Find where the given text appears and provide that cell's center as (x, y) coordinate. 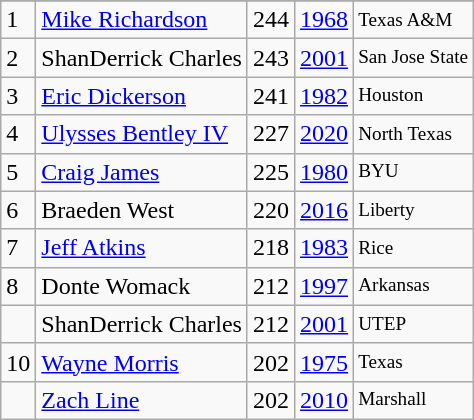
Mike Richardson (142, 20)
10 (18, 362)
218 (270, 248)
4 (18, 134)
North Texas (414, 134)
243 (270, 58)
8 (18, 286)
227 (270, 134)
1980 (324, 172)
3 (18, 96)
Braeden West (142, 210)
Craig James (142, 172)
Texas A&M (414, 20)
Zach Line (142, 400)
1968 (324, 20)
San Jose State (414, 58)
Eric Dickerson (142, 96)
Liberty (414, 210)
1 (18, 20)
1983 (324, 248)
2016 (324, 210)
1997 (324, 286)
Marshall (414, 400)
Rice (414, 248)
Wayne Morris (142, 362)
6 (18, 210)
220 (270, 210)
2 (18, 58)
2020 (324, 134)
Donte Womack (142, 286)
Ulysses Bentley IV (142, 134)
Houston (414, 96)
UTEP (414, 324)
7 (18, 248)
Arkansas (414, 286)
5 (18, 172)
Jeff Atkins (142, 248)
225 (270, 172)
1975 (324, 362)
241 (270, 96)
Texas (414, 362)
2010 (324, 400)
BYU (414, 172)
244 (270, 20)
1982 (324, 96)
